From the cell containing the given text, extract its center point as (x, y) coordinate. 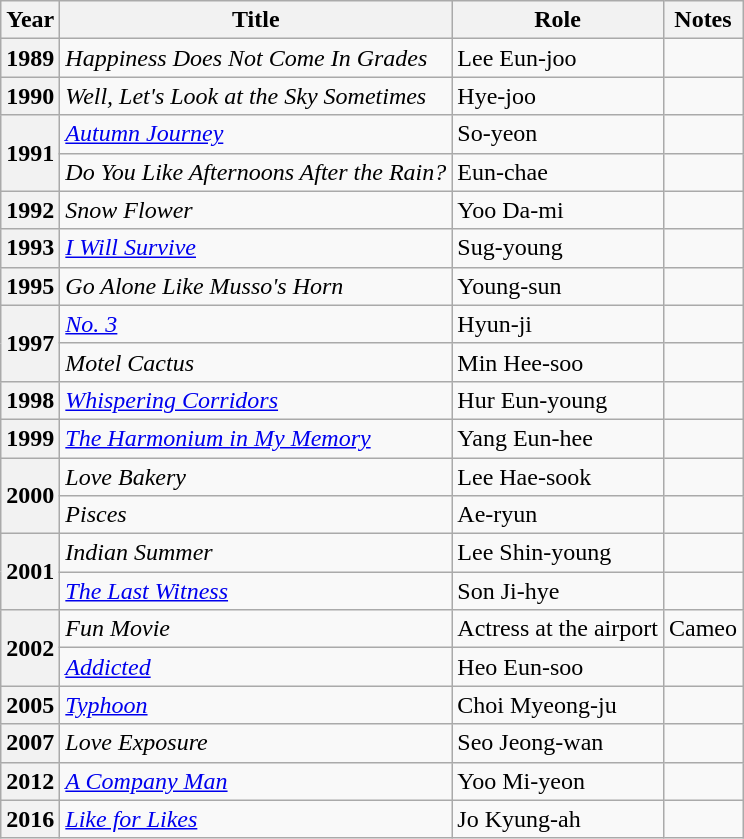
2002 (30, 648)
Sug-young (558, 248)
Choi Myeong-ju (558, 705)
Motel Cactus (256, 362)
1997 (30, 343)
1995 (30, 286)
Addicted (256, 667)
Ae-ryun (558, 515)
Lee Eun-joo (558, 58)
Seo Jeong-wan (558, 743)
Cameo (702, 629)
Role (558, 20)
Jo Kyung-ah (558, 819)
Lee Hae-sook (558, 477)
Actress at the airport (558, 629)
2012 (30, 781)
2016 (30, 819)
Eun-chae (558, 172)
Like for Likes (256, 819)
The Last Witness (256, 591)
Son Ji-hye (558, 591)
1993 (30, 248)
Indian Summer (256, 553)
Year (30, 20)
A Company Man (256, 781)
Snow Flower (256, 210)
So-yeon (558, 134)
1999 (30, 438)
Yoo Mi-yeon (558, 781)
2005 (30, 705)
2000 (30, 496)
Fun Movie (256, 629)
Title (256, 20)
Notes (702, 20)
2001 (30, 572)
Typhoon (256, 705)
No. 3 (256, 324)
Yang Eun-hee (558, 438)
1992 (30, 210)
Autumn Journey (256, 134)
Go Alone Like Musso's Horn (256, 286)
1991 (30, 153)
1998 (30, 400)
I Will Survive (256, 248)
Hur Eun-young (558, 400)
Well, Let's Look at the Sky Sometimes (256, 96)
Min Hee-soo (558, 362)
Happiness Does Not Come In Grades (256, 58)
Whispering Corridors (256, 400)
1990 (30, 96)
Yoo Da-mi (558, 210)
Love Exposure (256, 743)
1989 (30, 58)
Hyun-ji (558, 324)
Love Bakery (256, 477)
The Harmonium in My Memory (256, 438)
Hye-joo (558, 96)
Young-sun (558, 286)
Lee Shin-young (558, 553)
Pisces (256, 515)
Do You Like Afternoons After the Rain? (256, 172)
2007 (30, 743)
Heo Eun-soo (558, 667)
